Capture the cell that displays the provided text and extract its [X, Y] central coordinate. 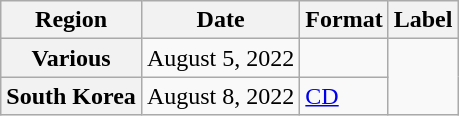
Label [423, 20]
August 8, 2022 [220, 96]
Region [72, 20]
August 5, 2022 [220, 58]
Date [220, 20]
South Korea [72, 96]
Format [344, 20]
CD [344, 96]
Various [72, 58]
